From the cell containing the given text, extract its center point as (x, y) coordinate. 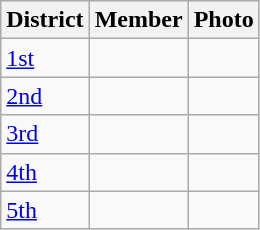
District (45, 20)
Photo (224, 20)
3rd (45, 134)
Member (138, 20)
4th (45, 172)
1st (45, 58)
2nd (45, 96)
5th (45, 210)
